Output the (X, Y) coordinate of the center of the cell containing the given text.  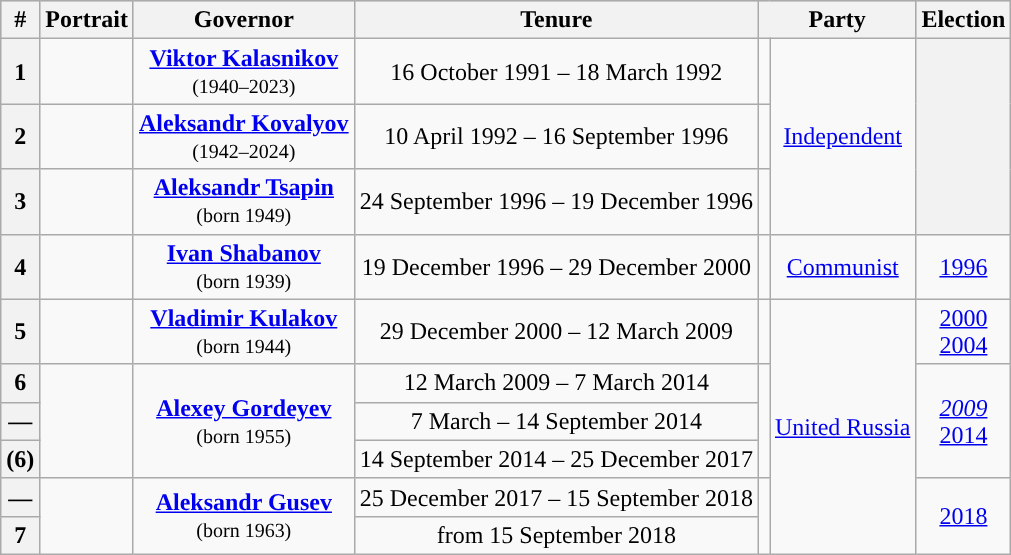
Aleksandr Tsapin(born 1949) (244, 202)
19 December 1996 – 29 December 2000 (556, 266)
2018 (964, 516)
from 15 September 2018 (556, 535)
Independent (843, 136)
3 (20, 202)
7 March – 14 September 2014 (556, 421)
20092014 (964, 421)
12 March 2009 – 7 March 2014 (556, 383)
16 October 1991 – 18 March 1992 (556, 72)
24 September 1996 – 19 December 1996 (556, 202)
29 December 2000 – 12 March 2009 (556, 332)
# (20, 20)
Governor (244, 20)
14 September 2014 – 25 December 2017 (556, 459)
10 April 1992 – 16 September 1996 (556, 136)
Party (836, 20)
4 (20, 266)
Election (964, 20)
6 (20, 383)
1996 (964, 266)
1 (20, 72)
Alexey Gordeyev(born 1955) (244, 421)
Ivan Shabanov(born 1939) (244, 266)
2 (20, 136)
Aleksandr Gusev(born 1963) (244, 516)
Vladimir Kulakov(born 1944) (244, 332)
5 (20, 332)
Aleksandr Kovalyov(1942–2024) (244, 136)
25 December 2017 – 15 September 2018 (556, 497)
United Russia (843, 426)
20002004 (964, 332)
(6) (20, 459)
Portrait (87, 20)
Viktor Kalasnikov(1940–2023) (244, 72)
Tenure (556, 20)
7 (20, 535)
Communist (843, 266)
